Detect which cell encompasses the target text, then output its (X, Y) center coordinate. 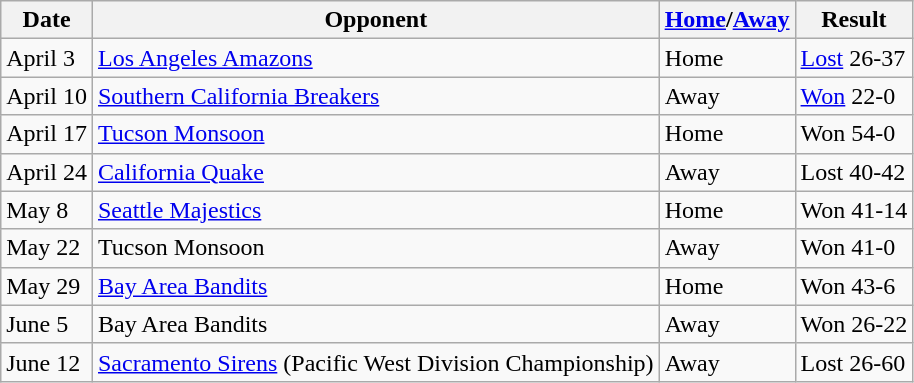
May 22 (47, 248)
Result (854, 20)
Sacramento Sirens (Pacific West Division Championship) (376, 362)
June 5 (47, 324)
June 12 (47, 362)
Seattle Majestics (376, 210)
Lost 26-60 (854, 362)
April 24 (47, 172)
April 17 (47, 134)
May 8 (47, 210)
April 3 (47, 58)
Date (47, 20)
Won 41-0 (854, 248)
California Quake (376, 172)
Los Angeles Amazons (376, 58)
Southern California Breakers (376, 96)
Won 26-22 (854, 324)
Won 41-14 (854, 210)
April 10 (47, 96)
Opponent (376, 20)
Won 54-0 (854, 134)
Home/Away (727, 20)
Won 43-6 (854, 286)
Lost 26-37 (854, 58)
Won 22-0 (854, 96)
Lost 40-42 (854, 172)
May 29 (47, 286)
